Provide the [X, Y] coordinate of the cell's center where the given text is located.  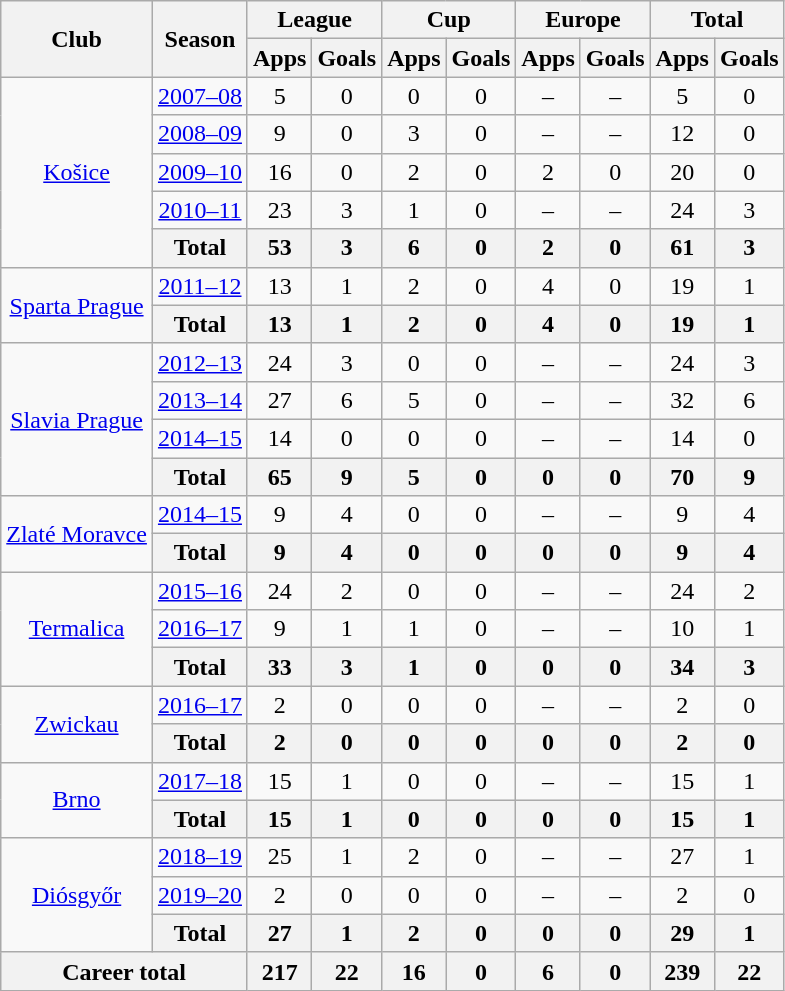
Zlaté Moravce [77, 534]
2009–10 [200, 172]
Career total [124, 971]
2011–12 [200, 286]
2017–18 [200, 781]
23 [279, 210]
Club [77, 39]
Slavia Prague [77, 419]
Košice [77, 172]
2010–11 [200, 210]
12 [682, 134]
2015–16 [200, 591]
2018–19 [200, 857]
25 [279, 857]
Sparta Prague [77, 305]
2019–20 [200, 895]
65 [279, 477]
Season [200, 39]
2012–13 [200, 362]
32 [682, 400]
10 [682, 629]
Termalica [77, 629]
2013–14 [200, 400]
2008–09 [200, 134]
Cup [449, 20]
239 [682, 971]
29 [682, 933]
League [314, 20]
70 [682, 477]
2007–08 [200, 96]
61 [682, 248]
34 [682, 667]
Europe [583, 20]
217 [279, 971]
Brno [77, 800]
Zwickau [77, 724]
20 [682, 172]
Diósgyőr [77, 895]
53 [279, 248]
33 [279, 667]
